Output the [X, Y] coordinate of the center of the cell containing the given text.  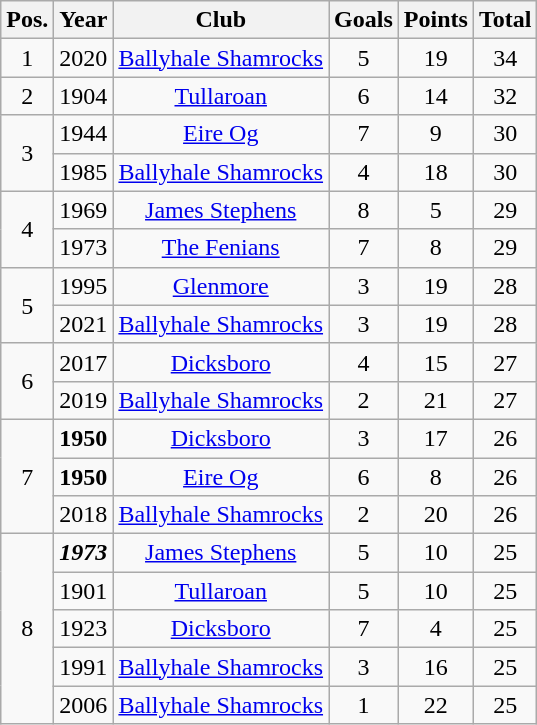
Goals [364, 20]
9 [436, 134]
Total [505, 20]
The Fenians [221, 248]
20 [436, 515]
15 [436, 362]
2021 [84, 324]
2006 [84, 705]
2019 [84, 400]
1944 [84, 134]
Year [84, 20]
14 [436, 96]
2017 [84, 362]
Club [221, 20]
1904 [84, 96]
Points [436, 20]
22 [436, 705]
2018 [84, 515]
17 [436, 438]
1995 [84, 286]
1901 [84, 591]
1991 [84, 667]
1969 [84, 210]
Pos. [28, 20]
21 [436, 400]
18 [436, 172]
1985 [84, 172]
32 [505, 96]
2020 [84, 58]
16 [436, 667]
34 [505, 58]
1923 [84, 629]
Glenmore [221, 286]
